Search for the cell housing the specified text and yield its [x, y] center coordinate. 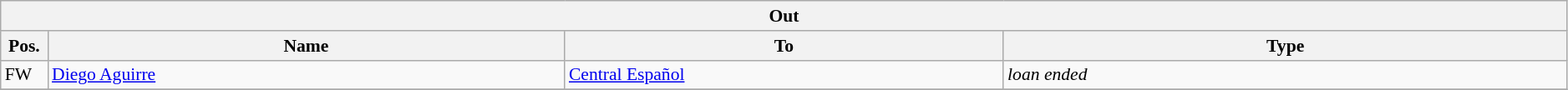
Diego Aguirre [306, 75]
To [784, 46]
Central Español [784, 75]
FW [24, 75]
Pos. [24, 46]
Type [1285, 46]
loan ended [1285, 75]
Out [784, 16]
Name [306, 46]
